Find where the given text appears and provide that cell's center as [x, y] coordinate. 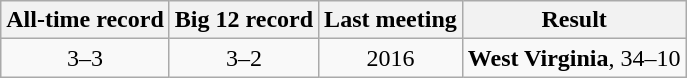
Big 12 record [244, 20]
3–3 [86, 58]
West Virginia, 34–10 [574, 58]
Last meeting [391, 20]
All-time record [86, 20]
Result [574, 20]
3–2 [244, 58]
2016 [391, 58]
